For the text-containing cell, return its midpoint in (X, Y) coordinate format. 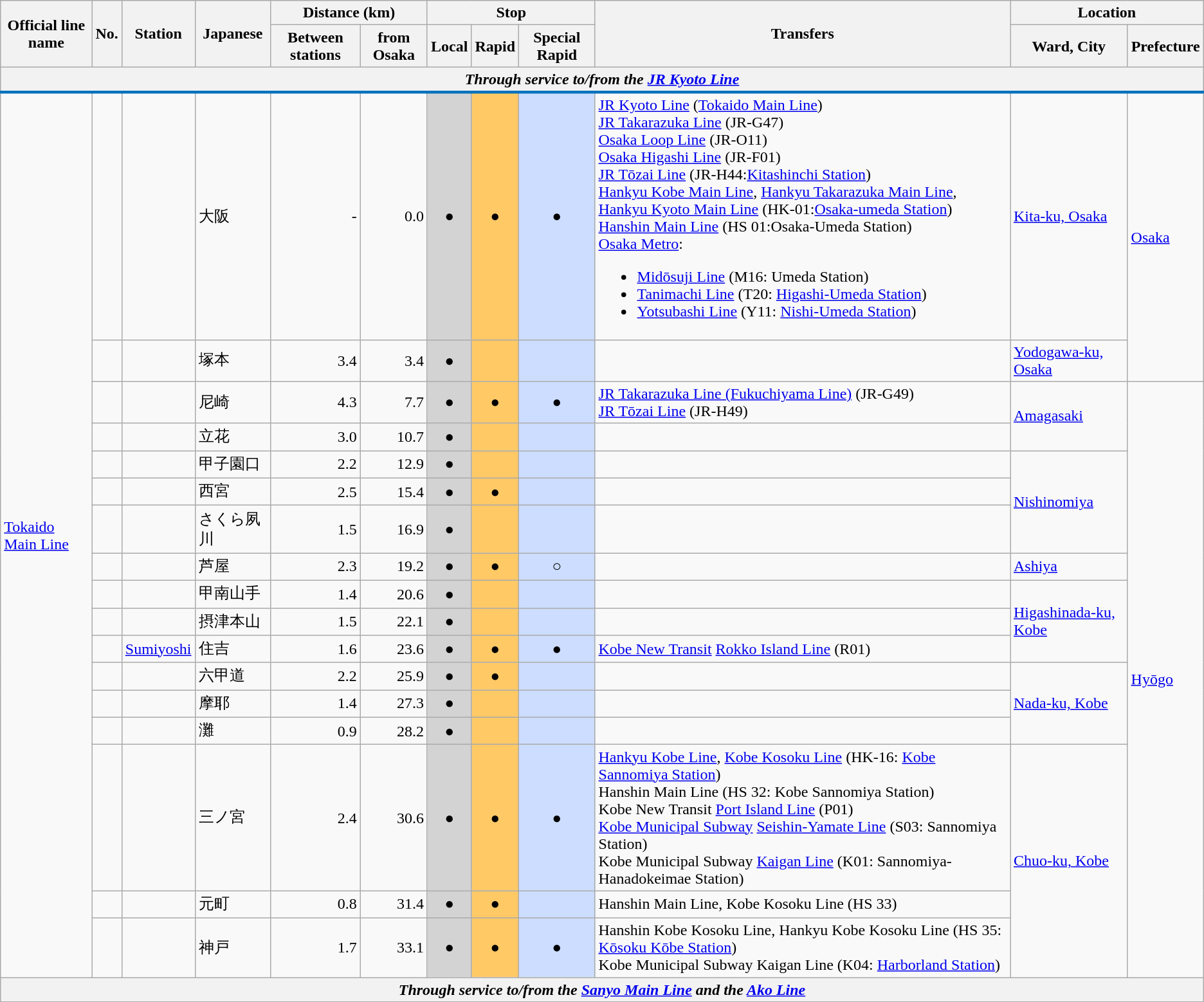
Rapid (495, 46)
10.7 (394, 437)
Local (449, 46)
1.7 (316, 947)
15.4 (394, 491)
0.9 (316, 731)
Hanshin Main Line, Kobe Kosoku Line (HS 33) (803, 904)
灘 (233, 731)
Hyōgo (1165, 679)
Transfers (803, 33)
Station (158, 33)
Through service to/from the Sanyo Main Line and the Ako Line (602, 990)
2.4 (316, 818)
30.6 (394, 818)
住吉 (233, 650)
Osaka (1165, 237)
Chuo-ku, Kobe (1069, 861)
さくら夙川 (233, 529)
25.9 (394, 677)
Nishinomiya (1069, 502)
12.9 (394, 464)
1.6 (316, 650)
16.9 (394, 529)
27.3 (394, 704)
7.7 (394, 403)
Amagasaki (1069, 416)
Higashinada-ku, Kobe (1069, 621)
from Osaka (394, 46)
Prefecture (1165, 46)
22.1 (394, 621)
摂津本山 (233, 621)
立花 (233, 437)
Tokaido Main Line (46, 534)
19.2 (394, 567)
33.1 (394, 947)
Distance (km) (349, 13)
塚本 (233, 360)
Through service to/from the JR Kyoto Line (602, 80)
Japanese (233, 33)
摩耶 (233, 704)
Kita-ku, Osaka (1069, 216)
Kobe New Transit Rokko Island Line (R01) (803, 650)
2.3 (316, 567)
芦屋 (233, 567)
尼崎 (233, 403)
大阪 (233, 216)
31.4 (394, 904)
4.3 (316, 403)
28.2 (394, 731)
No. (107, 33)
Stop (511, 13)
3.0 (316, 437)
Special Rapid (557, 46)
23.6 (394, 650)
Between stations (316, 46)
JR Takarazuka Line (Fukuchiyama Line) (JR-G49) JR Tōzai Line (JR-H49) (803, 403)
Ward, City (1069, 46)
甲南山手 (233, 594)
○ (557, 567)
三ノ宮 (233, 818)
神戸 (233, 947)
Nada-ku, Kobe (1069, 704)
六甲道 (233, 677)
- (316, 216)
Yodogawa-ku, Osaka (1069, 360)
0.0 (394, 216)
西宮 (233, 491)
Sumiyoshi (158, 650)
20.6 (394, 594)
Ashiya (1069, 567)
Location (1106, 13)
2.5 (316, 491)
Hanshin Kobe Kosoku Line, Hankyu Kobe Kosoku Line (HS 35: Kōsoku Kōbe Station) Kobe Municipal Subway Kaigan Line (K04: Harborland Station) (803, 947)
甲子園口 (233, 464)
元町 (233, 904)
Official line name (46, 33)
0.8 (316, 904)
